Scan for the cell matching the given text and deliver its (X, Y) coordinate at center. 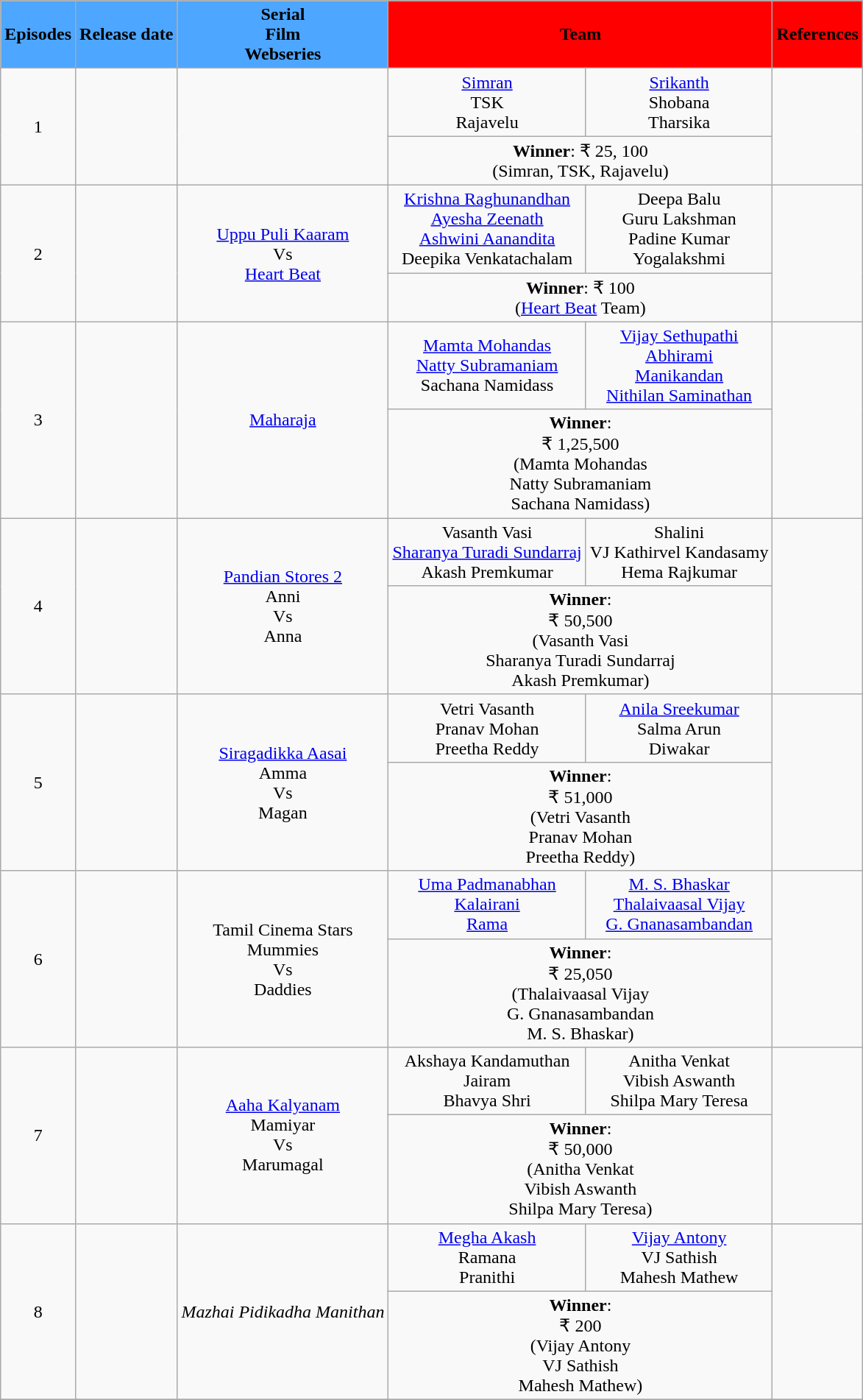
Uma Padmanabhan Kalairani Rama (487, 905)
1 (38, 127)
Winner: ₹ 51,000 (Vetri Vasanth Pranav Mohan Preetha Reddy) (580, 816)
Episodes (38, 35)
Vetri Vasanth Pranav Mohan Preetha Reddy (487, 728)
Team (580, 35)
8 (38, 1312)
Maharaja (283, 420)
Winner: ₹ 100 (Heart Beat Team) (580, 297)
Winner: ₹ 1,25,500 (Mamta Mohandas Natty Subramaniam Sachana Namidass) (580, 464)
Srikanth Shobana Tharsika (679, 102)
3 (38, 420)
Winner: ₹ 25, 100 (Simran, TSK, Rajavelu) (580, 160)
Krishna Raghunandhan Ayesha Zeenath Ashwini Aanandita Deepika Venkatachalam (487, 228)
Tamil Cinema Stars Mummies Vs Daddies (283, 959)
Vijay Sethupathi Abhirami Manikandan Nithilan Saminathan (679, 365)
Pandian Stores 2 Anni Vs Anna (283, 607)
Megha Akash Ramana Pranithi (487, 1257)
Mamta Mohandas Natty Subramaniam Sachana Namidass (487, 365)
Uppu Puli Kaaram Vs Heart Beat (283, 253)
Vasanth Vasi Sharanya Turadi Sundarraj Akash Premkumar (487, 552)
Winner: ₹ 25,050 (Thalaivaasal Vijay G. Gnanasambandan M. S. Bhaskar) (580, 993)
Anila Sreekumar Salma Arun Diwakar (679, 728)
Winner: ₹ 200 (Vijay Antony VJ Sathish Mahesh Mathew) (580, 1346)
2 (38, 253)
Vijay Antony VJ Sathish Mahesh Mathew (679, 1257)
5 (38, 782)
6 (38, 959)
Winner: ₹ 50,500 (Vasanth Vasi Sharanya Turadi Sundarraj Akash Premkumar) (580, 640)
Aaha Kalyanam Mamiyar Vs Marumagal (283, 1136)
4 (38, 607)
Simran TSK Rajavelu (487, 102)
M. S. Bhaskar Thalaivaasal Vijay G. Gnanasambandan (679, 905)
Anitha Venkat Vibish Aswanth Shilpa Mary Teresa (679, 1081)
Release date (127, 35)
Mazhai Pidikadha Manithan (283, 1312)
Shalini VJ Kathirvel Kandasamy Hema Rajkumar (679, 552)
Deepa Balu Guru Lakshman Padine Kumar Yogalakshmi (679, 228)
Siragadikka Aasai Amma Vs Magan (283, 782)
Winner: ₹ 50,000 (Anitha Venkat Vibish Aswanth Shilpa Mary Teresa) (580, 1170)
References (818, 35)
Serial Film Webseries (283, 35)
7 (38, 1136)
Akshaya Kandamuthan Jairam Bhavya Shri (487, 1081)
